For the text-containing cell, return its midpoint in [X, Y] coordinate format. 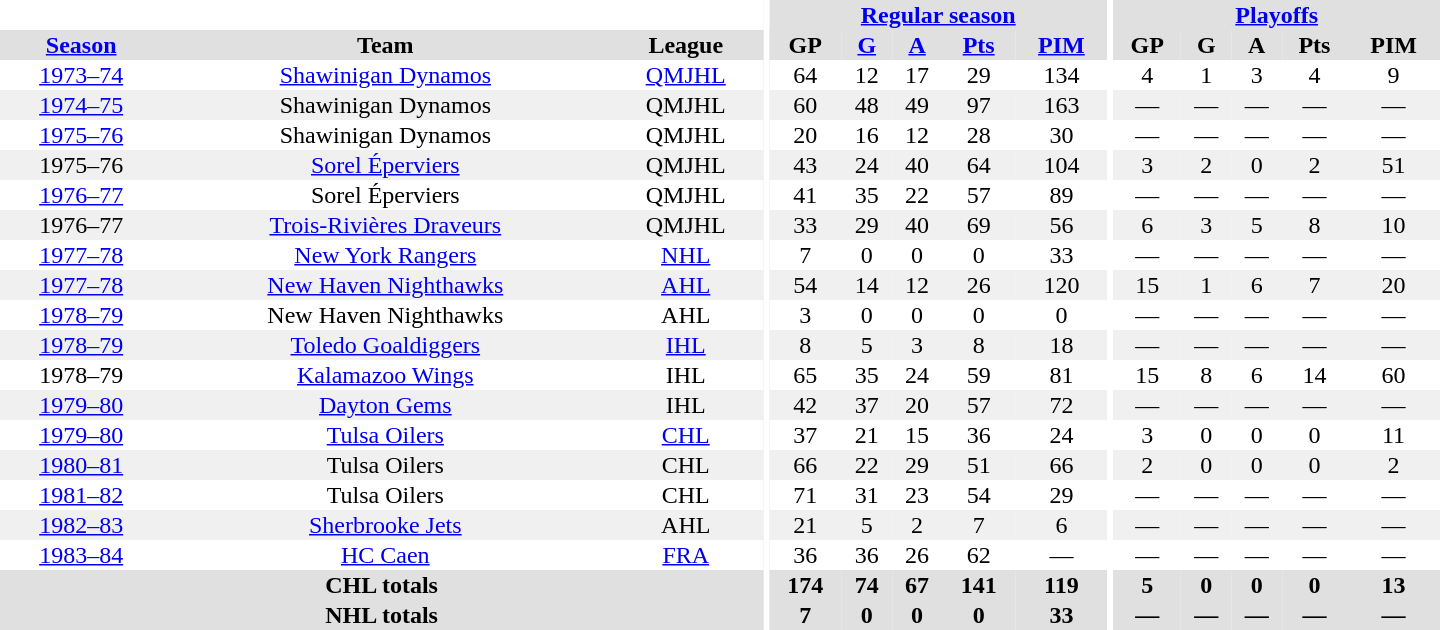
FRA [686, 555]
Trois-Rivières Draveurs [385, 225]
72 [1062, 405]
HC Caen [385, 555]
71 [806, 495]
31 [867, 495]
49 [917, 105]
1980–81 [81, 465]
43 [806, 165]
120 [1062, 285]
1974–75 [81, 105]
17 [917, 75]
48 [867, 105]
59 [978, 375]
16 [867, 135]
104 [1062, 165]
30 [1062, 135]
74 [867, 585]
163 [1062, 105]
Dayton Gems [385, 405]
9 [1394, 75]
67 [917, 585]
Playoffs [1276, 15]
NHL [686, 255]
62 [978, 555]
11 [1394, 435]
42 [806, 405]
10 [1394, 225]
NHL totals [382, 615]
CHL totals [382, 585]
28 [978, 135]
89 [1062, 195]
Kalamazoo Wings [385, 375]
69 [978, 225]
97 [978, 105]
41 [806, 195]
119 [1062, 585]
13 [1394, 585]
18 [1062, 345]
League [686, 45]
56 [1062, 225]
Regular season [938, 15]
1981–82 [81, 495]
65 [806, 375]
1982–83 [81, 525]
Season [81, 45]
134 [1062, 75]
Team [385, 45]
81 [1062, 375]
1973–74 [81, 75]
174 [806, 585]
23 [917, 495]
Sherbrooke Jets [385, 525]
1983–84 [81, 555]
New York Rangers [385, 255]
Toledo Goaldiggers [385, 345]
141 [978, 585]
